Provide the (x, y) coordinate of the cell's center where the given text is located.  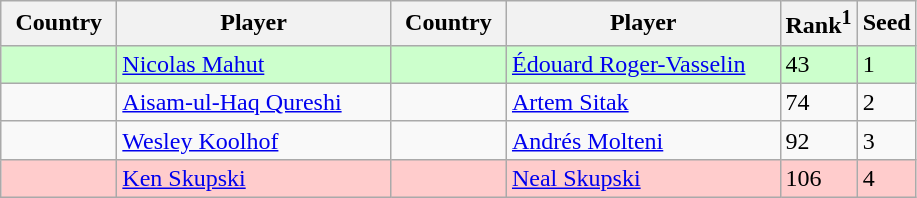
43 (818, 64)
74 (818, 102)
Rank1 (818, 24)
106 (818, 178)
Seed (886, 24)
Andrés Molteni (643, 140)
Artem Sitak (643, 102)
3 (886, 140)
Nicolas Mahut (254, 64)
1 (886, 64)
Aisam-ul-Haq Qureshi (254, 102)
92 (818, 140)
Neal Skupski (643, 178)
4 (886, 178)
Wesley Koolhof (254, 140)
Édouard Roger-Vasselin (643, 64)
Ken Skupski (254, 178)
2 (886, 102)
